Locate the cell with the specified text and output its (x, y) center coordinate. 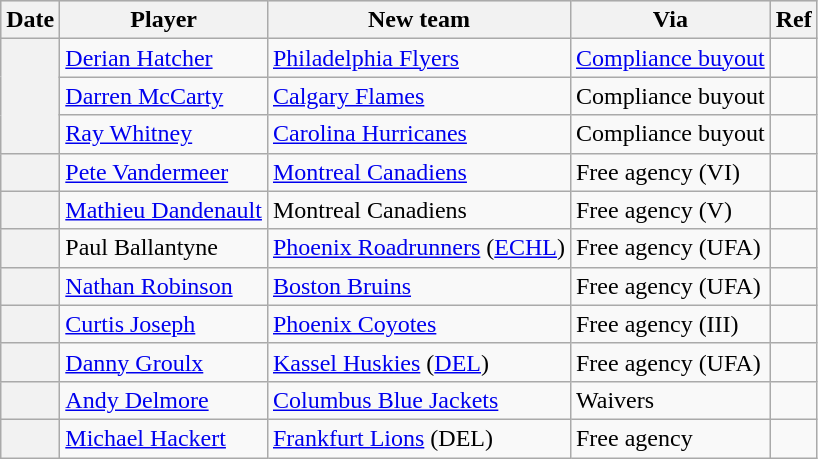
Pete Vandermeer (164, 172)
Boston Bruins (418, 286)
Free agency (VI) (670, 172)
Via (670, 20)
Paul Ballantyne (164, 248)
Philadelphia Flyers (418, 58)
Ref (794, 20)
Player (164, 20)
Phoenix Coyotes (418, 324)
Andy Delmore (164, 400)
Darren McCarty (164, 96)
Kassel Huskies (DEL) (418, 362)
Phoenix Roadrunners (ECHL) (418, 248)
Derian Hatcher (164, 58)
Free agency (670, 438)
Curtis Joseph (164, 324)
Calgary Flames (418, 96)
Free agency (III) (670, 324)
Ray Whitney (164, 134)
Date (30, 20)
Frankfurt Lions (DEL) (418, 438)
Mathieu Dandenault (164, 210)
Free agency (V) (670, 210)
Michael Hackert (164, 438)
New team (418, 20)
Columbus Blue Jackets (418, 400)
Nathan Robinson (164, 286)
Danny Groulx (164, 362)
Carolina Hurricanes (418, 134)
Waivers (670, 400)
